Find where the given text appears and provide that cell's center as [x, y] coordinate. 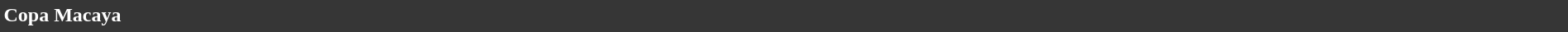
Copa Macaya [784, 15]
